Find where the given text appears and provide that cell's center as (x, y) coordinate. 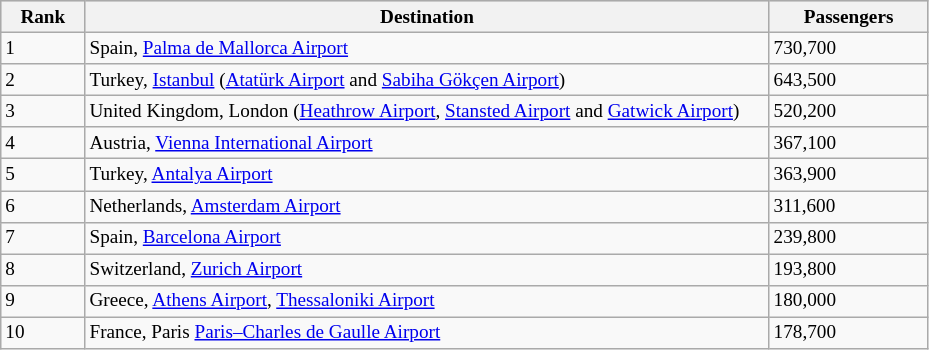
France, Paris Paris–Charles de Gaulle Airport (427, 333)
193,800 (848, 270)
730,700 (848, 48)
8 (43, 270)
Greece, Athens Airport, Thessaloniki Airport (427, 301)
Turkey, Istanbul (Atatürk Airport and Sabiha Gökçen Airport) (427, 80)
Netherlands, Amsterdam Airport (427, 206)
Destination (427, 17)
643,500 (848, 80)
178,700 (848, 333)
Rank (43, 17)
Passengers (848, 17)
10 (43, 333)
United Kingdom, London (Heathrow Airport, Stansted Airport and Gatwick Airport) (427, 111)
5 (43, 175)
3 (43, 111)
4 (43, 143)
520,200 (848, 111)
239,800 (848, 238)
363,900 (848, 175)
Switzerland, Zurich Airport (427, 270)
367,100 (848, 143)
Austria, Vienna International Airport (427, 143)
311,600 (848, 206)
1 (43, 48)
180,000 (848, 301)
2 (43, 80)
7 (43, 238)
Spain, Palma de Mallorca Airport (427, 48)
9 (43, 301)
6 (43, 206)
Turkey, Antalya Airport (427, 175)
Spain, Barcelona Airport (427, 238)
